Output the [X, Y] coordinate of the center of the cell containing the given text.  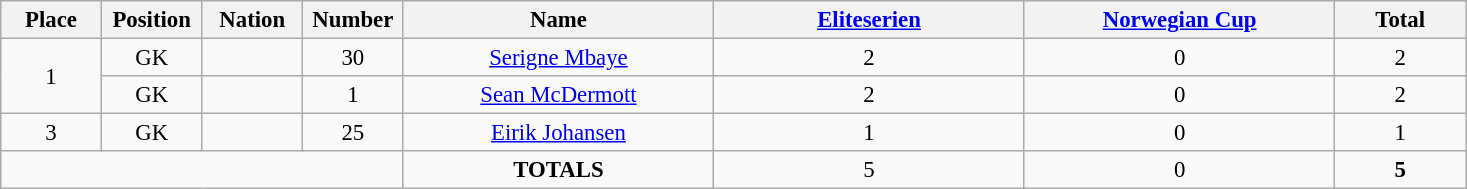
Number [354, 20]
Nation [252, 20]
Position [152, 20]
Place [52, 20]
TOTALS [558, 170]
Name [558, 20]
Norwegian Cup [1180, 20]
Eliteserien [870, 20]
Serigne Mbaye [558, 58]
25 [354, 133]
30 [354, 58]
Eirik Johansen [558, 133]
Total [1400, 20]
Sean McDermott [558, 95]
3 [52, 133]
